Pinpoint the cell where the given text exists, returning its (x, y) midpoint coordinate. 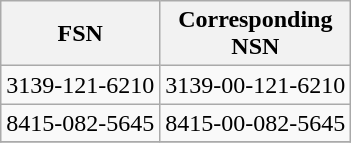
3139-121-6210 (80, 85)
Corresponding NSN (256, 34)
8415-082-5645 (80, 123)
8415-00-082-5645 (256, 123)
FSN (80, 34)
3139-00-121-6210 (256, 85)
